Extract the [x, y] coordinate from the center of the cell holding the provided text.  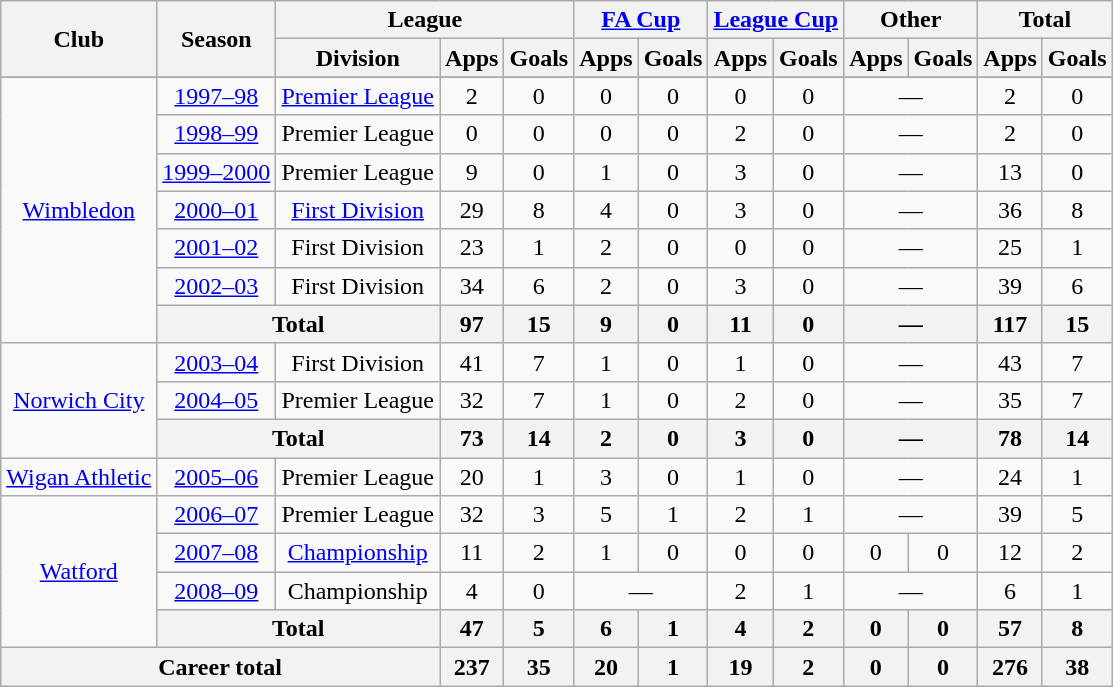
2002–03 [216, 286]
47 [472, 629]
29 [472, 210]
Other [911, 20]
2008–09 [216, 591]
36 [1010, 210]
13 [1010, 172]
Season [216, 39]
2000–01 [216, 210]
Club [79, 39]
FA Cup [641, 20]
237 [472, 667]
Wimbledon [79, 210]
41 [472, 362]
276 [1010, 667]
2005–06 [216, 477]
73 [472, 438]
2004–05 [216, 400]
12 [1010, 553]
1999–2000 [216, 172]
2001–02 [216, 248]
57 [1010, 629]
97 [472, 324]
Wigan Athletic [79, 477]
2006–07 [216, 515]
1998–99 [216, 134]
Watford [79, 572]
2007–08 [216, 553]
43 [1010, 362]
78 [1010, 438]
Division [358, 58]
117 [1010, 324]
League [425, 20]
League Cup [776, 20]
19 [740, 667]
38 [1077, 667]
34 [472, 286]
23 [472, 248]
1997–98 [216, 96]
Career total [220, 667]
25 [1010, 248]
2003–04 [216, 362]
24 [1010, 477]
Norwich City [79, 400]
